Extract the (x, y) coordinate from the center of the cell holding the provided text.  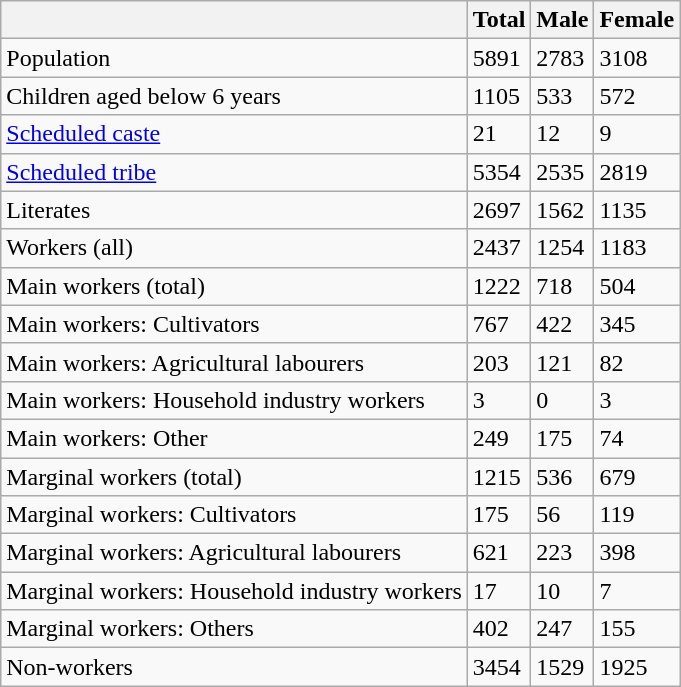
Main workers: Other (234, 438)
5891 (499, 58)
249 (499, 438)
Scheduled caste (234, 134)
1215 (499, 477)
533 (562, 96)
1135 (637, 210)
1183 (637, 248)
Workers (all) (234, 248)
345 (637, 324)
203 (499, 362)
Main workers: Cultivators (234, 324)
2437 (499, 248)
56 (562, 515)
422 (562, 324)
0 (562, 400)
621 (499, 553)
679 (637, 477)
247 (562, 629)
536 (562, 477)
Literates (234, 210)
74 (637, 438)
Marginal workers: Cultivators (234, 515)
10 (562, 591)
17 (499, 591)
Population (234, 58)
Scheduled tribe (234, 172)
Main workers (total) (234, 286)
1222 (499, 286)
572 (637, 96)
1105 (499, 96)
Female (637, 20)
Main workers: Agricultural labourers (234, 362)
Marginal workers: Others (234, 629)
Total (499, 20)
1254 (562, 248)
402 (499, 629)
21 (499, 134)
Marginal workers (total) (234, 477)
12 (562, 134)
1562 (562, 210)
767 (499, 324)
Marginal workers: Household industry workers (234, 591)
504 (637, 286)
Main workers: Household industry workers (234, 400)
2535 (562, 172)
155 (637, 629)
1925 (637, 667)
Male (562, 20)
121 (562, 362)
2819 (637, 172)
119 (637, 515)
7 (637, 591)
3454 (499, 667)
398 (637, 553)
223 (562, 553)
Non-workers (234, 667)
82 (637, 362)
5354 (499, 172)
Marginal workers: Agricultural labourers (234, 553)
3108 (637, 58)
2783 (562, 58)
1529 (562, 667)
9 (637, 134)
718 (562, 286)
Children aged below 6 years (234, 96)
2697 (499, 210)
